Detect which cell encompasses the target text, then output its [X, Y] center coordinate. 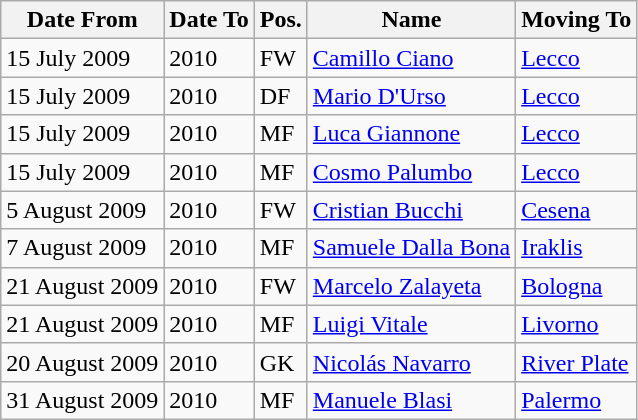
Samuele Dalla Bona [411, 248]
7 August 2009 [82, 248]
Bologna [576, 286]
Marcelo Zalayeta [411, 286]
Pos. [280, 20]
Palermo [576, 400]
River Plate [576, 362]
Cosmo Palumbo [411, 172]
5 August 2009 [82, 210]
Manuele Blasi [411, 400]
Nicolás Navarro [411, 362]
Cristian Bucchi [411, 210]
Camillo Ciano [411, 58]
Luca Giannone [411, 134]
Date From [82, 20]
Date To [209, 20]
Iraklis [576, 248]
DF [280, 96]
GK [280, 362]
Cesena [576, 210]
20 August 2009 [82, 362]
Name [411, 20]
31 August 2009 [82, 400]
Mario D'Urso [411, 96]
Luigi Vitale [411, 324]
Livorno [576, 324]
Moving To [576, 20]
